Search for the cell housing the specified text and yield its [X, Y] center coordinate. 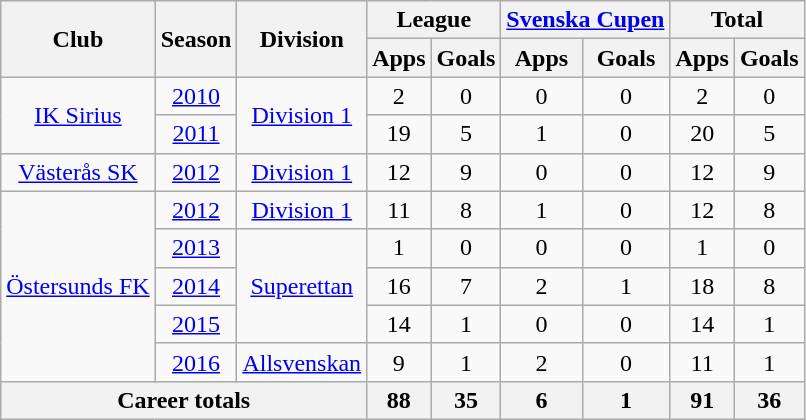
35 [466, 400]
91 [702, 400]
Club [78, 39]
League [434, 20]
Total [737, 20]
16 [399, 286]
Division [302, 39]
Allsvenskan [302, 362]
88 [399, 400]
2010 [196, 96]
2016 [196, 362]
Svenska Cupen [586, 20]
IK Sirius [78, 115]
Superettan [302, 286]
Season [196, 39]
Career totals [184, 400]
2015 [196, 324]
36 [769, 400]
2014 [196, 286]
Västerås SK [78, 172]
7 [466, 286]
19 [399, 134]
2013 [196, 248]
Östersunds FK [78, 286]
20 [702, 134]
18 [702, 286]
6 [542, 400]
2011 [196, 134]
